Scan for the cell matching the given text and deliver its (x, y) coordinate at center. 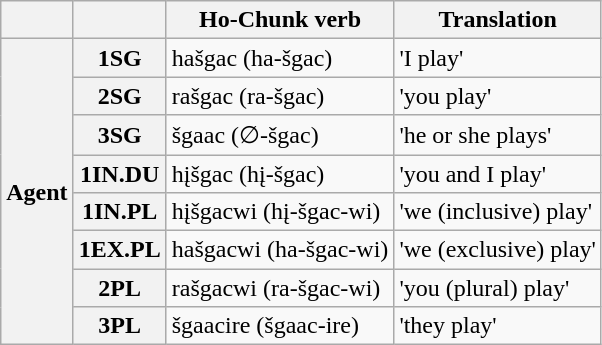
'you and I play' (498, 173)
hįšgacwi (hį-šgac-wi) (280, 212)
'we (inclusive) play' (498, 212)
hįšgac (hį-šgac) (280, 173)
Ho-Chunk verb (280, 20)
rašgac (ra-šgac) (280, 96)
rašgacwi (ra-šgac-wi) (280, 288)
Agent (37, 192)
3SG (120, 135)
1IN.DU (120, 173)
'you (plural) play' (498, 288)
Translation (498, 20)
šgaacire (šgaac-ire) (280, 326)
2SG (120, 96)
2PL (120, 288)
1SG (120, 58)
'he or she plays' (498, 135)
'they play' (498, 326)
'I play' (498, 58)
1EX.PL (120, 250)
1IN.PL (120, 212)
hašgacwi (ha-šgac-wi) (280, 250)
hašgac (ha-šgac) (280, 58)
'we (exclusive) play' (498, 250)
šgaac (∅-šgac) (280, 135)
'you play' (498, 96)
3PL (120, 326)
